Detect which cell encompasses the target text, then output its (X, Y) center coordinate. 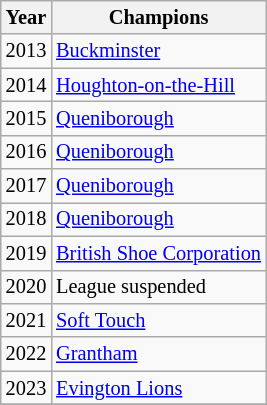
2017 (26, 186)
2023 (26, 388)
Evington Lions (158, 388)
Soft Touch (158, 320)
2016 (26, 152)
2022 (26, 354)
Grantham (158, 354)
Houghton-on-the-Hill (158, 85)
Champions (158, 17)
2014 (26, 85)
League suspended (158, 287)
Year (26, 17)
2020 (26, 287)
2021 (26, 320)
Buckminster (158, 51)
2018 (26, 219)
British Shoe Corporation (158, 253)
2019 (26, 253)
2015 (26, 118)
2013 (26, 51)
